Output the [x, y] coordinate of the center of the cell containing the given text.  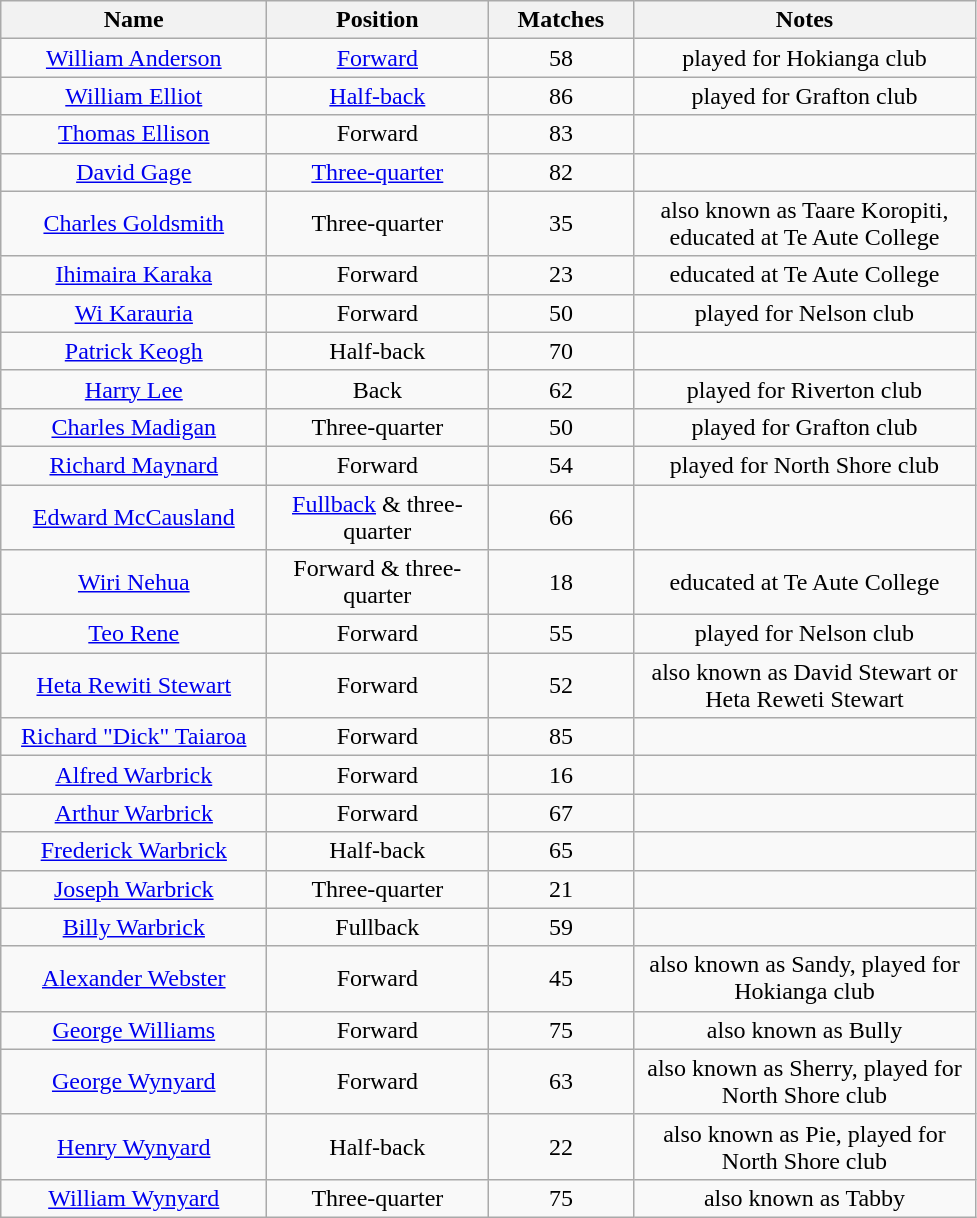
Henry Wynyard [134, 1146]
played for Hokianga club [804, 58]
52 [561, 686]
23 [561, 275]
21 [561, 889]
also known as Tabby [804, 1198]
83 [561, 134]
also known as Taare Koropiti, educated at Te Aute College [804, 224]
62 [561, 389]
Wiri Nehua [134, 582]
Ihimaira Karaka [134, 275]
Back [378, 389]
67 [561, 813]
played for North Shore club [804, 465]
Matches [561, 20]
Billy Warbrick [134, 927]
Forward & three-quarter [378, 582]
Joseph Warbrick [134, 889]
Thomas Ellison [134, 134]
Frederick Warbrick [134, 851]
Teo Rene [134, 634]
22 [561, 1146]
85 [561, 737]
Alfred Warbrick [134, 775]
Position [378, 20]
Fullback & three-quarter [378, 516]
Charles Goldsmith [134, 224]
also known as Bully [804, 1030]
also known as Pie, played for North Shore club [804, 1146]
Patrick Keogh [134, 351]
George Williams [134, 1030]
86 [561, 96]
Heta Rewiti Stewart [134, 686]
54 [561, 465]
16 [561, 775]
Arthur Warbrick [134, 813]
Richard "Dick" Taiaroa [134, 737]
59 [561, 927]
70 [561, 351]
Harry Lee [134, 389]
William Anderson [134, 58]
65 [561, 851]
63 [561, 1082]
Richard Maynard [134, 465]
35 [561, 224]
William Elliot [134, 96]
also known as David Stewart or Heta Reweti Stewart [804, 686]
82 [561, 172]
Name [134, 20]
Edward McCausland [134, 516]
Charles Madigan [134, 427]
45 [561, 978]
58 [561, 58]
David Gage [134, 172]
18 [561, 582]
Notes [804, 20]
also known as Sandy, played for Hokianga club [804, 978]
William Wynyard [134, 1198]
George Wynyard [134, 1082]
66 [561, 516]
55 [561, 634]
also known as Sherry, played for North Shore club [804, 1082]
Wi Karauria [134, 313]
Fullback [378, 927]
played for Riverton club [804, 389]
Alexander Webster [134, 978]
